Extract the [x, y] coordinate from the center of the cell holding the provided text.  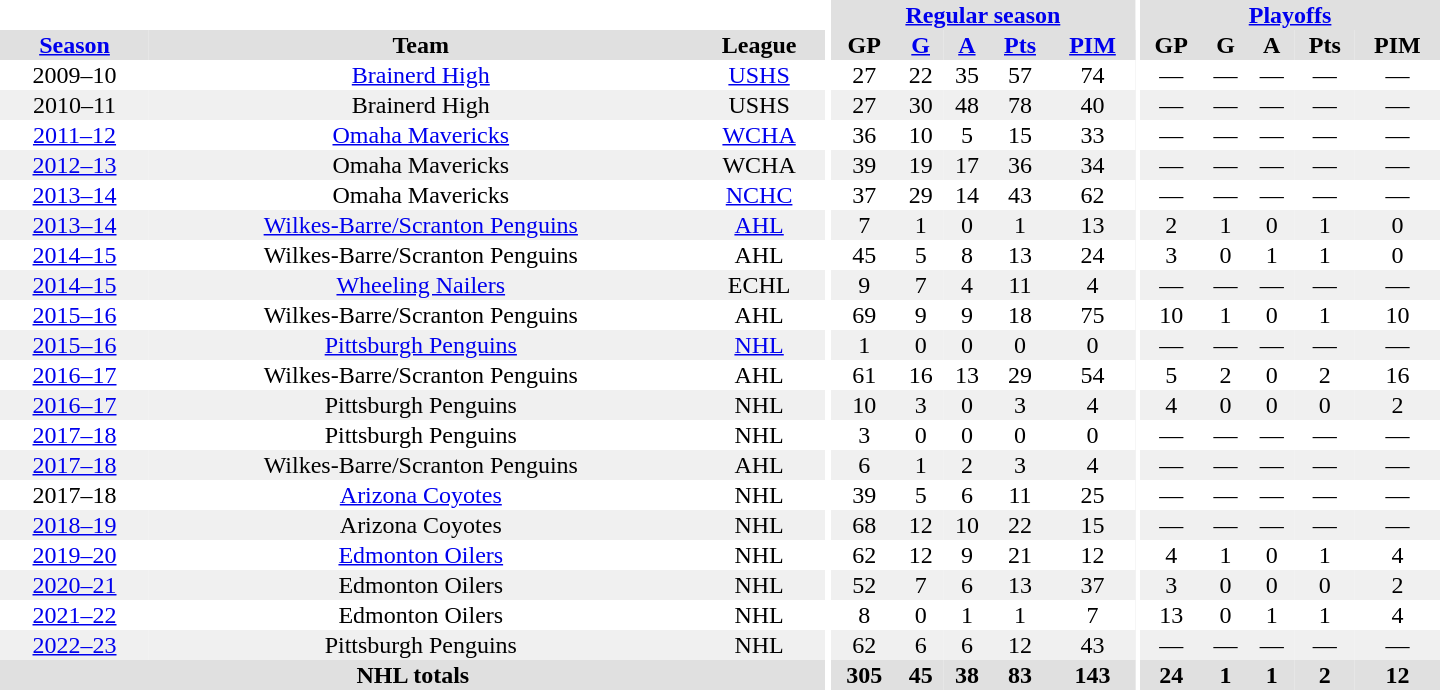
69 [864, 315]
18 [1020, 315]
78 [1020, 105]
40 [1092, 105]
57 [1020, 75]
35 [967, 75]
61 [864, 375]
ECHL [760, 285]
2012–13 [74, 165]
52 [864, 585]
30 [921, 105]
League [760, 45]
Season [74, 45]
Playoffs [1290, 15]
19 [921, 165]
Team [421, 45]
143 [1092, 675]
2011–12 [74, 135]
Wheeling Nailers [421, 285]
48 [967, 105]
25 [1092, 495]
NHL totals [413, 675]
33 [1092, 135]
17 [967, 165]
305 [864, 675]
2019–20 [74, 555]
75 [1092, 315]
2020–21 [74, 585]
2021–22 [74, 615]
2022–23 [74, 645]
38 [967, 675]
21 [1020, 555]
34 [1092, 165]
NCHC [760, 195]
2018–19 [74, 525]
2010–11 [74, 105]
Regular season [983, 15]
74 [1092, 75]
2009–10 [74, 75]
14 [967, 195]
54 [1092, 375]
68 [864, 525]
83 [1020, 675]
